Search for the cell housing the specified text and yield its [x, y] center coordinate. 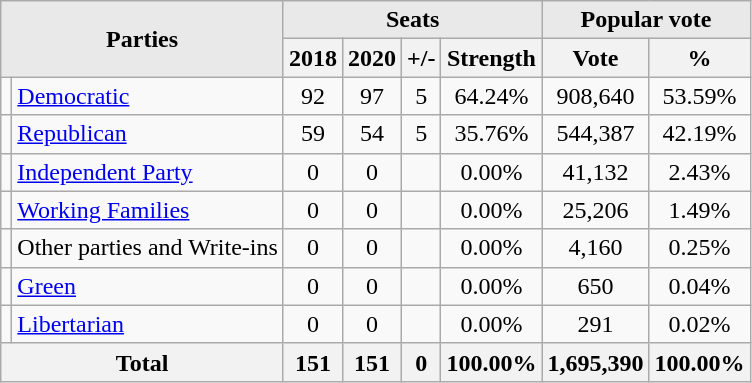
2020 [372, 58]
35.76% [492, 134]
Democratic [148, 96]
650 [596, 286]
+/- [422, 58]
25,206 [596, 210]
97 [372, 96]
Popular vote [646, 20]
64.24% [492, 96]
908,640 [596, 96]
42.19% [700, 134]
Libertarian [148, 324]
544,387 [596, 134]
Seats [412, 20]
1,695,390 [596, 362]
41,132 [596, 172]
2018 [312, 58]
Green [148, 286]
Other parties and Write-ins [148, 248]
Total [142, 362]
Strength [492, 58]
0.04% [700, 286]
% [700, 58]
92 [312, 96]
54 [372, 134]
Republican [148, 134]
1.49% [700, 210]
Vote [596, 58]
0.02% [700, 324]
Parties [142, 39]
Working Families [148, 210]
59 [312, 134]
291 [596, 324]
53.59% [700, 96]
0.25% [700, 248]
2.43% [700, 172]
4,160 [596, 248]
Independent Party [148, 172]
